Find where the given text appears and provide that cell's center as [x, y] coordinate. 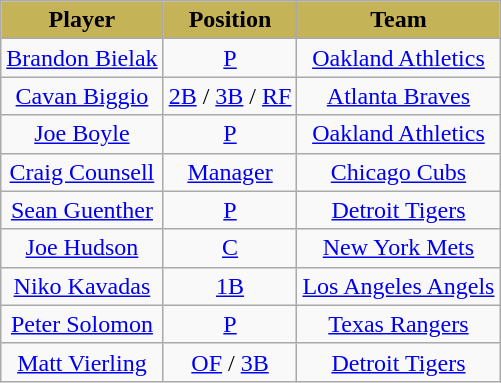
Manager [230, 172]
Niko Kavadas [82, 286]
Team [398, 20]
Player [82, 20]
OF / 3B [230, 362]
Peter Solomon [82, 324]
1B [230, 286]
Joe Boyle [82, 134]
Brandon Bielak [82, 58]
Matt Vierling [82, 362]
Chicago Cubs [398, 172]
Atlanta Braves [398, 96]
Texas Rangers [398, 324]
C [230, 248]
Sean Guenther [82, 210]
Craig Counsell [82, 172]
New York Mets [398, 248]
Los Angeles Angels [398, 286]
Position [230, 20]
Joe Hudson [82, 248]
2B / 3B / RF [230, 96]
Cavan Biggio [82, 96]
